Search for the cell housing the specified text and yield its (x, y) center coordinate. 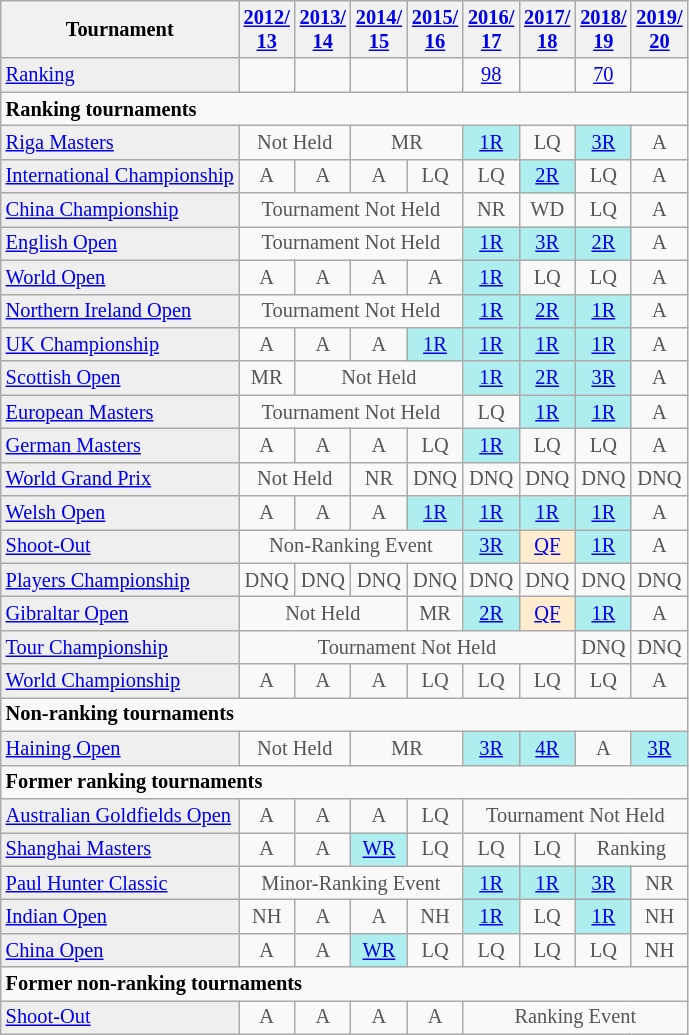
Players Championship (120, 580)
Former ranking tournaments (344, 782)
Ranking tournaments (344, 109)
Tournament (120, 29)
98 (491, 75)
Non-ranking tournaments (344, 714)
2015/16 (435, 29)
Australian Goldfields Open (120, 815)
International Championship (120, 176)
Shanghai Masters (120, 849)
2014/15 (379, 29)
Minor-Ranking Event (351, 883)
China Open (120, 950)
Former non-ranking tournaments (344, 984)
UK Championship (120, 344)
Ranking Event (575, 1017)
2012/13 (267, 29)
China Championship (120, 210)
Paul Hunter Classic (120, 883)
Tour Championship (120, 647)
German Masters (120, 445)
70 (603, 75)
Scottish Open (120, 378)
World Open (120, 277)
Welsh Open (120, 513)
Riga Masters (120, 142)
Non-Ranking Event (351, 546)
2016/17 (491, 29)
WD (547, 210)
Gibraltar Open (120, 613)
2013/14 (323, 29)
World Grand Prix (120, 479)
Haining Open (120, 748)
English Open (120, 243)
World Championship (120, 681)
2017/18 (547, 29)
4R (547, 748)
European Masters (120, 412)
Northern Ireland Open (120, 311)
2018/19 (603, 29)
2019/20 (659, 29)
Indian Open (120, 916)
